Return (x, y) of the center of cell containing provided text 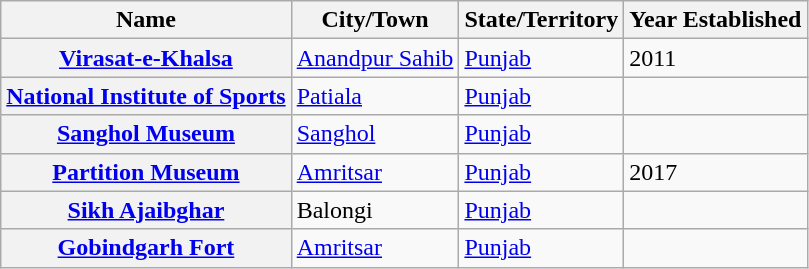
National Institute of Sports (146, 96)
Partition Museum (146, 172)
2017 (716, 172)
Balongi (375, 210)
Patiala (375, 96)
Virasat-e-Khalsa (146, 58)
Sanghol Museum (146, 134)
Year Established (716, 20)
Sikh Ajaibghar (146, 210)
State/Territory (542, 20)
2011 (716, 58)
City/Town (375, 20)
Anandpur Sahib (375, 58)
Name (146, 20)
Sanghol (375, 134)
Gobindgarh Fort (146, 248)
